Search for the cell housing the specified text and yield its [X, Y] center coordinate. 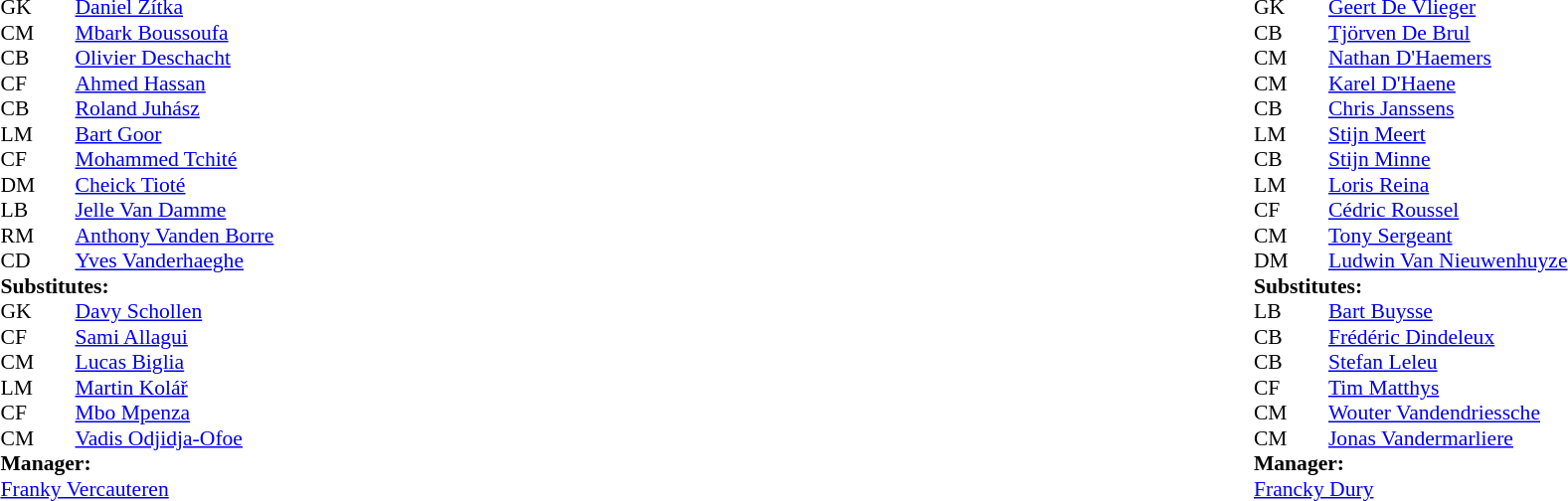
Martin Kolář [175, 388]
Tjörven De Brul [1448, 33]
Karel D'Haene [1448, 83]
Olivier Deschacht [175, 59]
Davy Schollen [175, 311]
Bart Goor [175, 134]
Ludwin Van Nieuwenhuyze [1448, 261]
Ahmed Hassan [175, 83]
Lucas Biglia [175, 363]
Mohammed Tchité [175, 160]
Anthony Vanden Borre [175, 236]
Bart Buysse [1448, 311]
Stijn Minne [1448, 160]
Roland Juhász [175, 108]
Jelle Van Damme [175, 210]
Chris Janssens [1448, 108]
Tim Matthys [1448, 388]
GK [19, 311]
Jonas Vandermarliere [1448, 438]
Stefan Leleu [1448, 363]
Loris Reina [1448, 185]
Mbo Mpenza [175, 413]
Stijn Meert [1448, 134]
Cheick Tioté [175, 185]
Tony Sergeant [1448, 236]
Nathan D'Haemers [1448, 59]
Cédric Roussel [1448, 210]
Frédéric Dindeleux [1448, 337]
Sami Allagui [175, 337]
Wouter Vandendriessche [1448, 413]
Yves Vanderhaeghe [175, 261]
Vadis Odjidja-Ofoe [175, 438]
Mbark Boussoufa [175, 33]
RM [19, 236]
CD [19, 261]
